Return (x, y) of the center of cell containing provided text 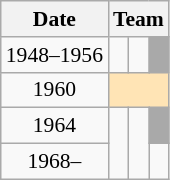
1964 (54, 126)
Team (138, 19)
Date (54, 19)
1948–1956 (54, 55)
1960 (54, 90)
1968– (54, 162)
